From the cell containing the given text, extract its center point as (X, Y) coordinate. 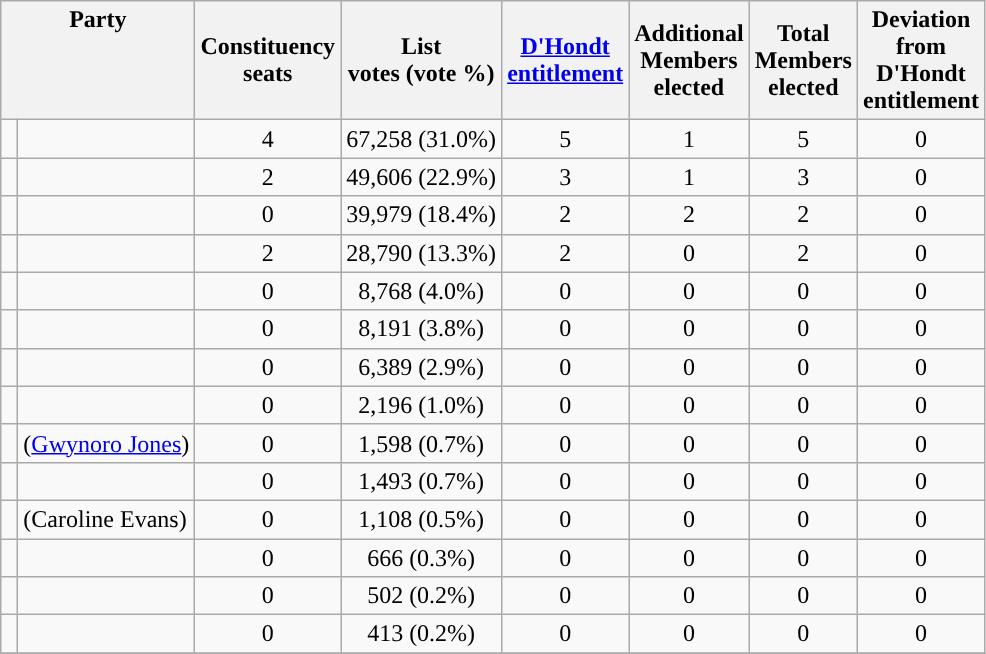
Party (98, 60)
4 (268, 139)
AdditionalMemberselected (689, 60)
Listvotes (vote %) (422, 60)
67,258 (31.0%) (422, 139)
TotalMemberselected (803, 60)
Constituencyseats (268, 60)
413 (0.2%) (422, 634)
1,108 (0.5%) (422, 519)
1,493 (0.7%) (422, 481)
(Gwynoro Jones) (106, 443)
8,768 (4.0%) (422, 291)
6,389 (2.9%) (422, 367)
39,979 (18.4%) (422, 215)
502 (0.2%) (422, 596)
666 (0.3%) (422, 557)
1,598 (0.7%) (422, 443)
28,790 (13.3%) (422, 253)
DeviationfromD'Hondtentitlement (920, 60)
D'Hondtentitlement (566, 60)
2,196 (1.0%) (422, 405)
(Caroline Evans) (106, 519)
8,191 (3.8%) (422, 329)
49,606 (22.9%) (422, 177)
